Search for the cell housing the specified text and yield its (X, Y) center coordinate. 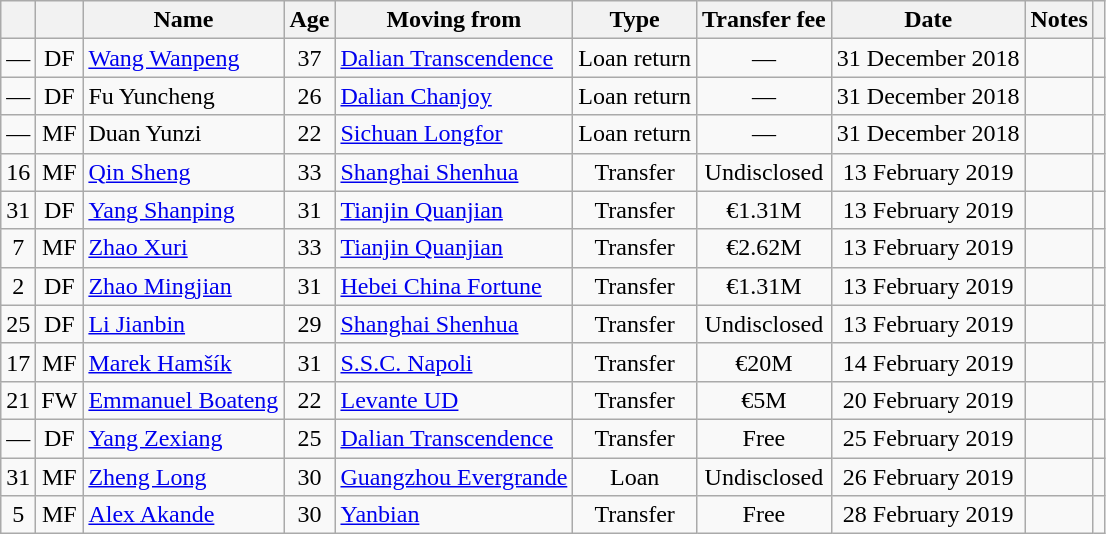
14 February 2019 (928, 362)
Yang Shanping (184, 210)
Sichuan Longfor (454, 134)
€20M (764, 362)
29 (310, 324)
Yang Zexiang (184, 438)
Alex Akande (184, 515)
Yanbian (454, 515)
Levante UD (454, 400)
7 (18, 248)
16 (18, 172)
Notes (1059, 20)
Qin Sheng (184, 172)
28 February 2019 (928, 515)
Moving from (454, 20)
2 (18, 286)
FW (60, 400)
Date (928, 20)
21 (18, 400)
5 (18, 515)
Guangzhou Evergrande (454, 477)
26 (310, 96)
Transfer fee (764, 20)
Type (635, 20)
Name (184, 20)
Marek Hamšík (184, 362)
Zhao Xuri (184, 248)
Emmanuel Boateng (184, 400)
Wang Wanpeng (184, 58)
Fu Yuncheng (184, 96)
Zhao Mingjian (184, 286)
Age (310, 20)
€5M (764, 400)
Li Jianbin (184, 324)
S.S.C. Napoli (454, 362)
20 February 2019 (928, 400)
Loan (635, 477)
Hebei China Fortune (454, 286)
Zheng Long (184, 477)
Dalian Chanjoy (454, 96)
26 February 2019 (928, 477)
€2.62M (764, 248)
37 (310, 58)
Duan Yunzi (184, 134)
25 February 2019 (928, 438)
17 (18, 362)
